Provide the (x, y) coordinate of the cell's center where the given text is located.  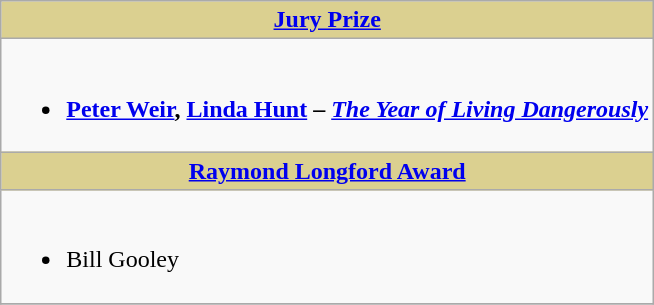
Peter Weir, Linda Hunt – The Year of Living Dangerously (328, 96)
Bill Gooley (328, 246)
Raymond Longford Award (328, 171)
Jury Prize (328, 20)
